Output the (X, Y) coordinate of the center of the cell containing the given text.  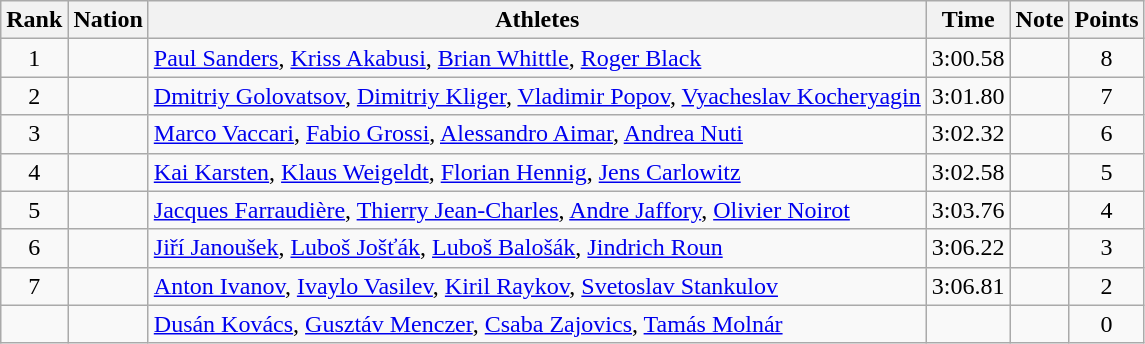
0 (1106, 324)
8 (1106, 58)
Athletes (537, 20)
Dusán Kovács, Gusztáv Menczer, Csaba Zajovics, Tamás Molnár (537, 324)
3:00.58 (968, 58)
3:06.81 (968, 286)
Kai Karsten, Klaus Weigeldt, Florian Hennig, Jens Carlowitz (537, 172)
Dmitriy Golovatsov, Dimitriy Kliger, Vladimir Popov, Vyacheslav Kocheryagin (537, 96)
Points (1106, 20)
3:01.80 (968, 96)
1 (34, 58)
Anton Ivanov, Ivaylo Vasilev, Kiril Raykov, Svetoslav Stankulov (537, 286)
3:02.32 (968, 134)
Time (968, 20)
Jiří Janoušek, Luboš Jošťák, Luboš Balošák, Jindrich Roun (537, 248)
3:02.58 (968, 172)
Marco Vaccari, Fabio Grossi, Alessandro Aimar, Andrea Nuti (537, 134)
3:06.22 (968, 248)
Nation (108, 20)
Note (1040, 20)
Paul Sanders, Kriss Akabusi, Brian Whittle, Roger Black (537, 58)
3:03.76 (968, 210)
Rank (34, 20)
Jacques Farraudière, Thierry Jean-Charles, Andre Jaffory, Olivier Noirot (537, 210)
